Extract the [X, Y] coordinate from the center of the cell holding the provided text.  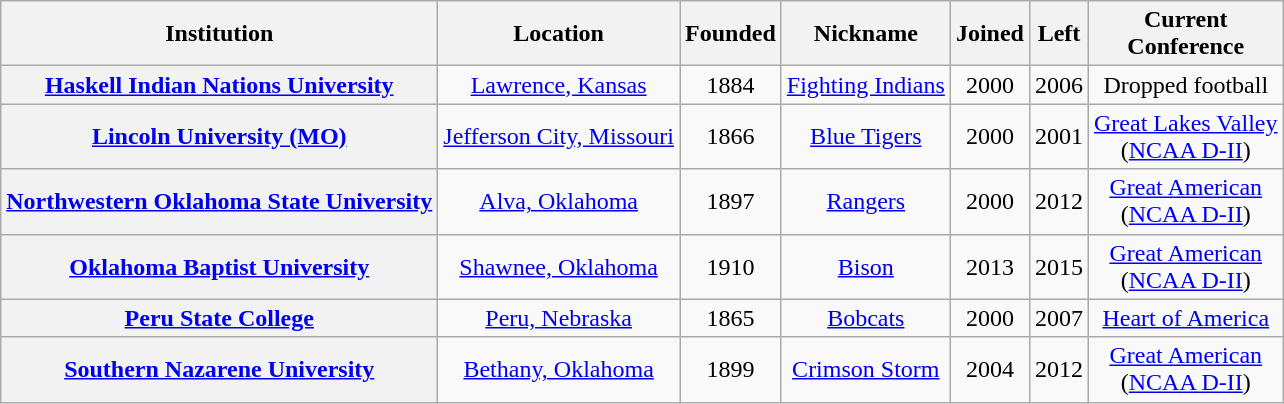
1899 [731, 370]
Nickname [866, 34]
Alva, Oklahoma [559, 202]
Dropped football [1186, 85]
Lincoln University (MO) [220, 136]
Founded [731, 34]
Great Lakes Valley(NCAA D-II) [1186, 136]
1910 [731, 266]
2006 [1058, 85]
Haskell Indian Nations University [220, 85]
1897 [731, 202]
2001 [1058, 136]
Shawnee, Oklahoma [559, 266]
CurrentConference [1186, 34]
Bison [866, 266]
Southern Nazarene University [220, 370]
Peru State College [220, 318]
1884 [731, 85]
Bethany, Oklahoma [559, 370]
2013 [990, 266]
Blue Tigers [866, 136]
Location [559, 34]
Rangers [866, 202]
Northwestern Oklahoma State University [220, 202]
Left [1058, 34]
Lawrence, Kansas [559, 85]
Fighting Indians [866, 85]
Institution [220, 34]
2004 [990, 370]
1866 [731, 136]
2007 [1058, 318]
Bobcats [866, 318]
Heart of America [1186, 318]
Oklahoma Baptist University [220, 266]
2015 [1058, 266]
Crimson Storm [866, 370]
Peru, Nebraska [559, 318]
Jefferson City, Missouri [559, 136]
Joined [990, 34]
1865 [731, 318]
